Pinpoint the cell where the given text exists, returning its [x, y] midpoint coordinate. 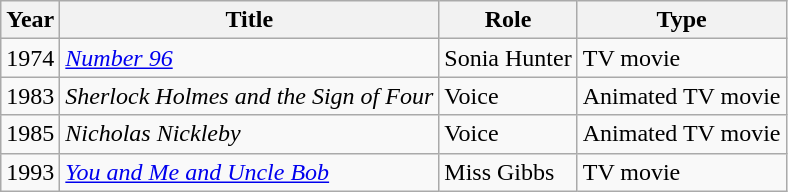
Nicholas Nickleby [250, 134]
You and Me and Uncle Bob [250, 172]
Year [30, 20]
Number 96 [250, 58]
Miss Gibbs [508, 172]
Title [250, 20]
1985 [30, 134]
Sonia Hunter [508, 58]
Type [682, 20]
Role [508, 20]
1974 [30, 58]
Sherlock Holmes and the Sign of Four [250, 96]
1993 [30, 172]
1983 [30, 96]
